Detect which cell encompasses the target text, then output its (x, y) center coordinate. 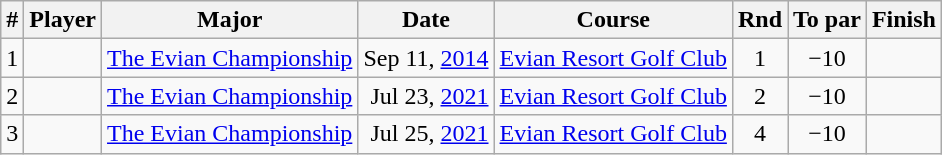
Course (613, 20)
Jul 23, 2021 (426, 96)
To par (828, 20)
# (12, 20)
Date (426, 20)
Player (63, 20)
4 (760, 134)
Jul 25, 2021 (426, 134)
Finish (904, 20)
Major (230, 20)
3 (12, 134)
Rnd (760, 20)
Sep 11, 2014 (426, 58)
